Return (x, y) of the center of cell containing provided text 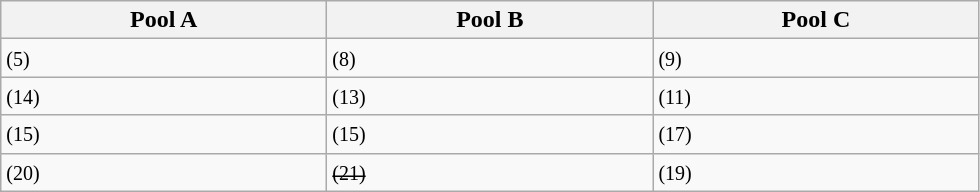
(9) (816, 58)
Pool A (164, 20)
(17) (816, 134)
Pool B (490, 20)
(19) (816, 172)
(11) (816, 96)
(14) (164, 96)
(20) (164, 172)
(8) (490, 58)
Pool C (816, 20)
(5) (164, 58)
(21) (490, 172)
(13) (490, 96)
